Search for the cell housing the specified text and yield its [X, Y] center coordinate. 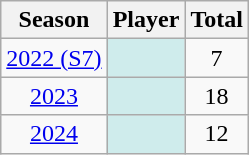
2024 [54, 134]
Season [54, 20]
2022 (S7) [54, 58]
18 [217, 96]
7 [217, 58]
Player [146, 20]
Total [217, 20]
2023 [54, 96]
12 [217, 134]
